Detect which cell encompasses the target text, then output its [x, y] center coordinate. 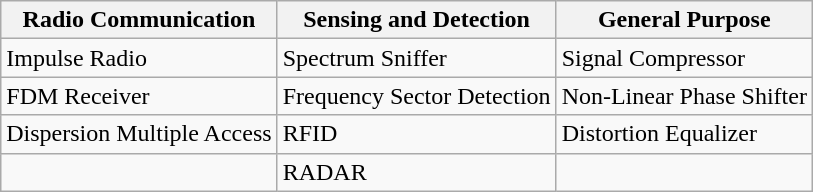
Signal Compressor [684, 58]
Spectrum Sniffer [416, 58]
Dispersion Multiple Access [139, 134]
RADAR [416, 172]
Frequency Sector Detection [416, 96]
Sensing and Detection [416, 20]
General Purpose [684, 20]
Impulse Radio [139, 58]
FDM Receiver [139, 96]
RFID [416, 134]
Non-Linear Phase Shifter [684, 96]
Radio Communication [139, 20]
Distortion Equalizer [684, 134]
